Detect which cell encompasses the target text, then output its [X, Y] center coordinate. 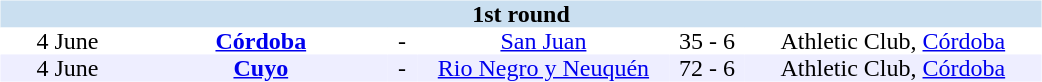
San Juan [544, 42]
72 - 6 [707, 68]
35 - 6 [707, 42]
1st round [520, 14]
Córdoba [260, 42]
Cuyo [260, 68]
Rio Negro y Neuquén [544, 68]
